Extract the [X, Y] coordinate from the center of the cell holding the provided text.  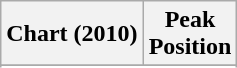
PeakPosition [190, 34]
Chart (2010) [72, 34]
